Extract the [X, Y] coordinate from the center of the cell holding the provided text.  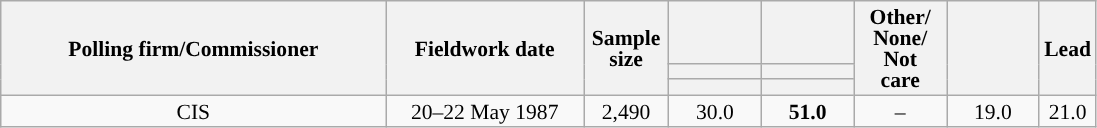
51.0 [808, 110]
Polling firm/Commissioner [194, 48]
19.0 [992, 110]
21.0 [1068, 110]
– [900, 110]
Sample size [626, 48]
Other/None/Notcare [900, 48]
Fieldwork date [485, 48]
2,490 [626, 110]
CIS [194, 110]
30.0 [716, 110]
Lead [1068, 48]
20–22 May 1987 [485, 110]
